Find where the given text appears and provide that cell's center as [X, Y] coordinate. 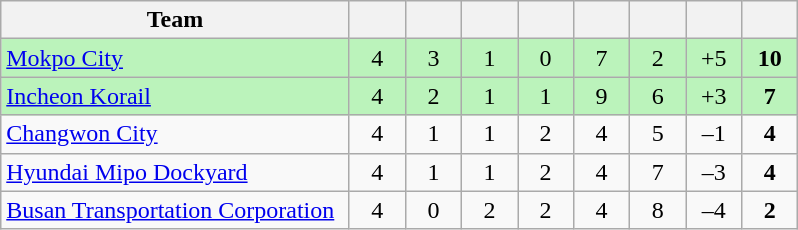
8 [658, 210]
Hyundai Mipo Dockyard [176, 172]
3 [433, 58]
Team [176, 20]
–1 [714, 134]
6 [658, 96]
Changwon City [176, 134]
+5 [714, 58]
Incheon Korail [176, 96]
10 [770, 58]
Busan Transportation Corporation [176, 210]
+3 [714, 96]
5 [658, 134]
–4 [714, 210]
–3 [714, 172]
9 [602, 96]
Mokpo City [176, 58]
